Identify which cell holds the provided text, then report its [X, Y] central coordinate. 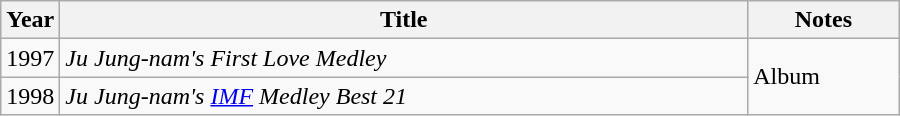
Year [30, 20]
Ju Jung-nam's First Love Medley [404, 58]
Album [824, 77]
Title [404, 20]
1997 [30, 58]
1998 [30, 96]
Notes [824, 20]
Ju Jung-nam's IMF Medley Best 21 [404, 96]
